Provide the [X, Y] coordinate of the cell's center where the given text is located.  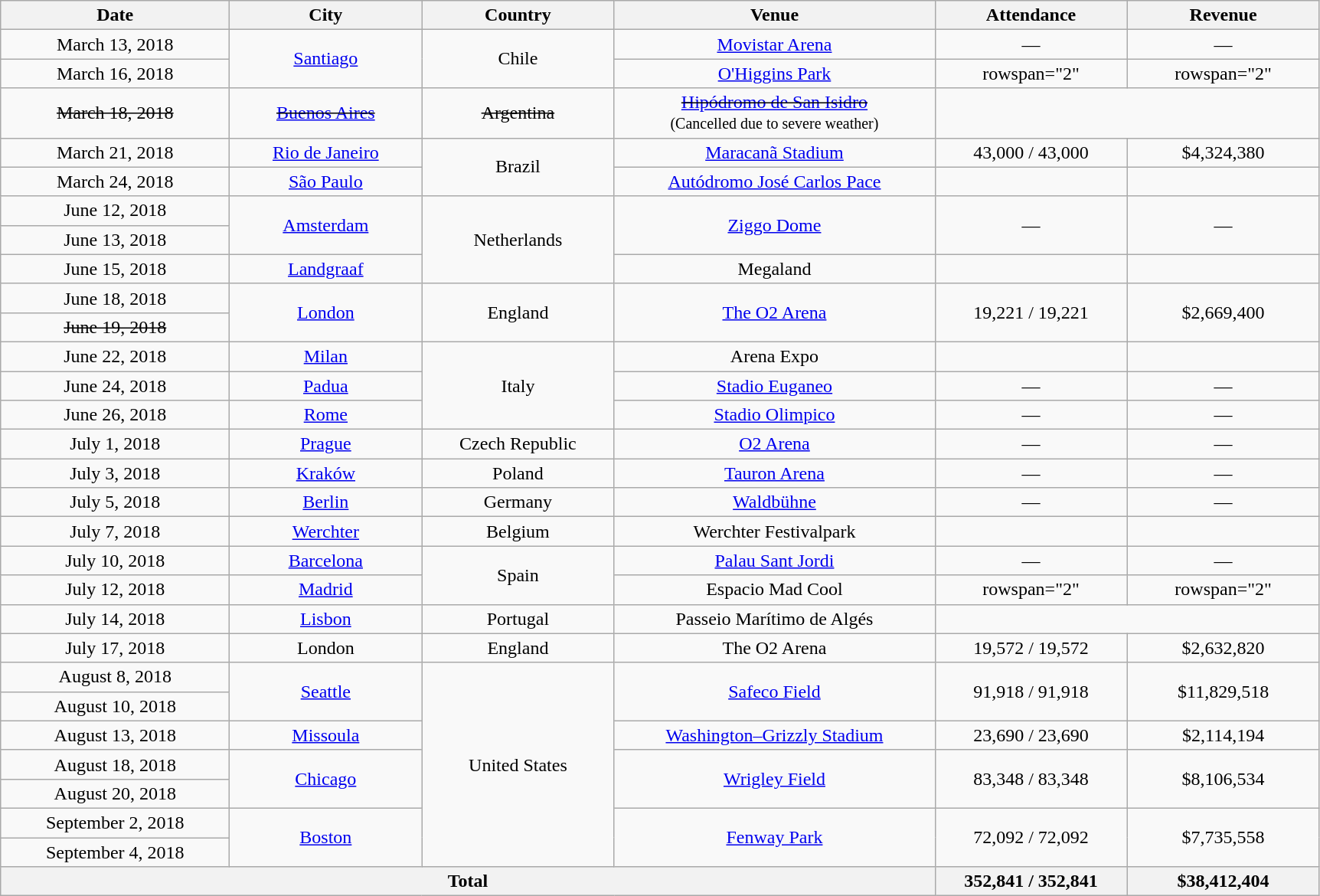
91,918 / 91,918 [1031, 692]
Buenos Aires [326, 113]
$2,669,400 [1224, 312]
Czech Republic [518, 444]
Venue [775, 15]
July 7, 2018 [115, 531]
$2,114,194 [1224, 735]
March 16, 2018 [115, 74]
O'Higgins Park [775, 74]
Poland [518, 473]
June 13, 2018 [115, 240]
Attendance [1031, 15]
O2 Arena [775, 444]
Chile [518, 59]
August 10, 2018 [115, 706]
Padua [326, 385]
Hipódromo de San Isidro(Cancelled due to severe weather) [775, 113]
September 4, 2018 [115, 852]
June 19, 2018 [115, 327]
August 20, 2018 [115, 793]
Tauron Arena [775, 473]
August 8, 2018 [115, 677]
Stadio Olimpico [775, 415]
July 3, 2018 [115, 473]
June 15, 2018 [115, 269]
$8,106,534 [1224, 779]
June 12, 2018 [115, 211]
Portugal [518, 619]
Date [115, 15]
July 12, 2018 [115, 590]
Rome [326, 415]
Megaland [775, 269]
83,348 / 83,348 [1031, 779]
Rio de Janeiro [326, 152]
Passeio Marítimo de Algés [775, 619]
June 22, 2018 [115, 356]
Prague [326, 444]
Palau Sant Jordi [775, 561]
Belgium [518, 531]
Country [518, 15]
March 21, 2018 [115, 152]
$7,735,558 [1224, 837]
July 5, 2018 [115, 502]
Kraków [326, 473]
72,092 / 72,092 [1031, 837]
43,000 / 43,000 [1031, 152]
Ziggo Dome [775, 225]
Espacio Mad Cool [775, 590]
August 13, 2018 [115, 735]
June 26, 2018 [115, 415]
$4,324,380 [1224, 152]
Lisbon [326, 619]
Washington–Grizzly Stadium [775, 735]
Brazil [518, 167]
$2,632,820 [1224, 648]
Missoula [326, 735]
Stadio Euganeo [775, 385]
Arena Expo [775, 356]
Revenue [1224, 15]
Santiago [326, 59]
Safeco Field [775, 692]
Boston [326, 837]
352,841 / 352,841 [1031, 881]
$38,412,404 [1224, 881]
Waldbühne [775, 502]
July 1, 2018 [115, 444]
Landgraaf [326, 269]
Berlin [326, 502]
Fenway Park [775, 837]
March 13, 2018 [115, 44]
Italy [518, 385]
August 18, 2018 [115, 764]
Spain [518, 575]
June 24, 2018 [115, 385]
23,690 / 23,690 [1031, 735]
March 24, 2018 [115, 181]
Werchter Festivalpark [775, 531]
Maracanã Stadium [775, 152]
São Paulo [326, 181]
Argentina [518, 113]
March 18, 2018 [115, 113]
Netherlands [518, 240]
July 10, 2018 [115, 561]
19,572 / 19,572 [1031, 648]
Werchter [326, 531]
Germany [518, 502]
City [326, 15]
June 18, 2018 [115, 298]
July 14, 2018 [115, 619]
Chicago [326, 779]
Total [468, 881]
$11,829,518 [1224, 692]
July 17, 2018 [115, 648]
Seattle [326, 692]
Movistar Arena [775, 44]
United States [518, 764]
Milan [326, 356]
Autódromo José Carlos Pace [775, 181]
Madrid [326, 590]
Amsterdam [326, 225]
Barcelona [326, 561]
Wrigley Field [775, 779]
September 2, 2018 [115, 822]
19,221 / 19,221 [1031, 312]
